Pinpoint the cell where the given text exists, returning its (X, Y) midpoint coordinate. 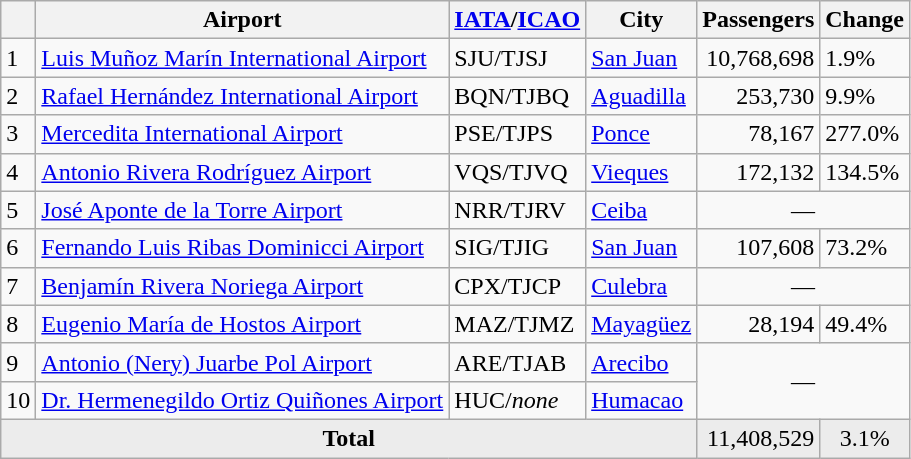
Passengers (758, 20)
Humacao (642, 400)
10 (18, 400)
Antonio (Nery) Juarbe Pol Airport (242, 362)
9 (18, 362)
6 (18, 248)
Dr. Hermenegildo Ortiz Quiñones Airport (242, 400)
Fernando Luis Ribas Dominicci Airport (242, 248)
1 (18, 58)
Mayagüez (642, 324)
107,608 (758, 248)
3.1% (865, 438)
Arecibo (642, 362)
Airport (242, 20)
Aguadilla (642, 96)
PSE/TJPS (518, 134)
BQN/TJBQ (518, 96)
CPX/TJCP (518, 286)
Change (865, 20)
3 (18, 134)
Total (349, 438)
MAZ/TJMZ (518, 324)
78,167 (758, 134)
10,768,698 (758, 58)
Ponce (642, 134)
SIG/TJIG (518, 248)
11,408,529 (758, 438)
Luis Muñoz Marín International Airport (242, 58)
José Aponte de la Torre Airport (242, 210)
Eugenio María de Hostos Airport (242, 324)
2 (18, 96)
ARE/TJAB (518, 362)
City (642, 20)
IATA/ICAO (518, 20)
SJU/TJSJ (518, 58)
Vieques (642, 172)
Rafael Hernández International Airport (242, 96)
NRR/TJRV (518, 210)
Antonio Rivera Rodríguez Airport (242, 172)
134.5% (865, 172)
28,194 (758, 324)
49.4% (865, 324)
253,730 (758, 96)
Mercedita International Airport (242, 134)
7 (18, 286)
4 (18, 172)
9.9% (865, 96)
5 (18, 210)
Ceiba (642, 210)
Culebra (642, 286)
HUC/none (518, 400)
VQS/TJVQ (518, 172)
73.2% (865, 248)
277.0% (865, 134)
172,132 (758, 172)
8 (18, 324)
Benjamín Rivera Noriega Airport (242, 286)
1.9% (865, 58)
